Detect which cell encompasses the target text, then output its (X, Y) center coordinate. 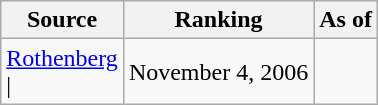
As of (346, 20)
Ranking (218, 20)
November 4, 2006 (218, 72)
Rothenberg| (62, 72)
Source (62, 20)
